Detect which cell encompasses the target text, then output its (X, Y) center coordinate. 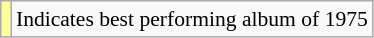
Indicates best performing album of 1975 (192, 19)
